Extract the [x, y] coordinate from the center of the cell holding the provided text.  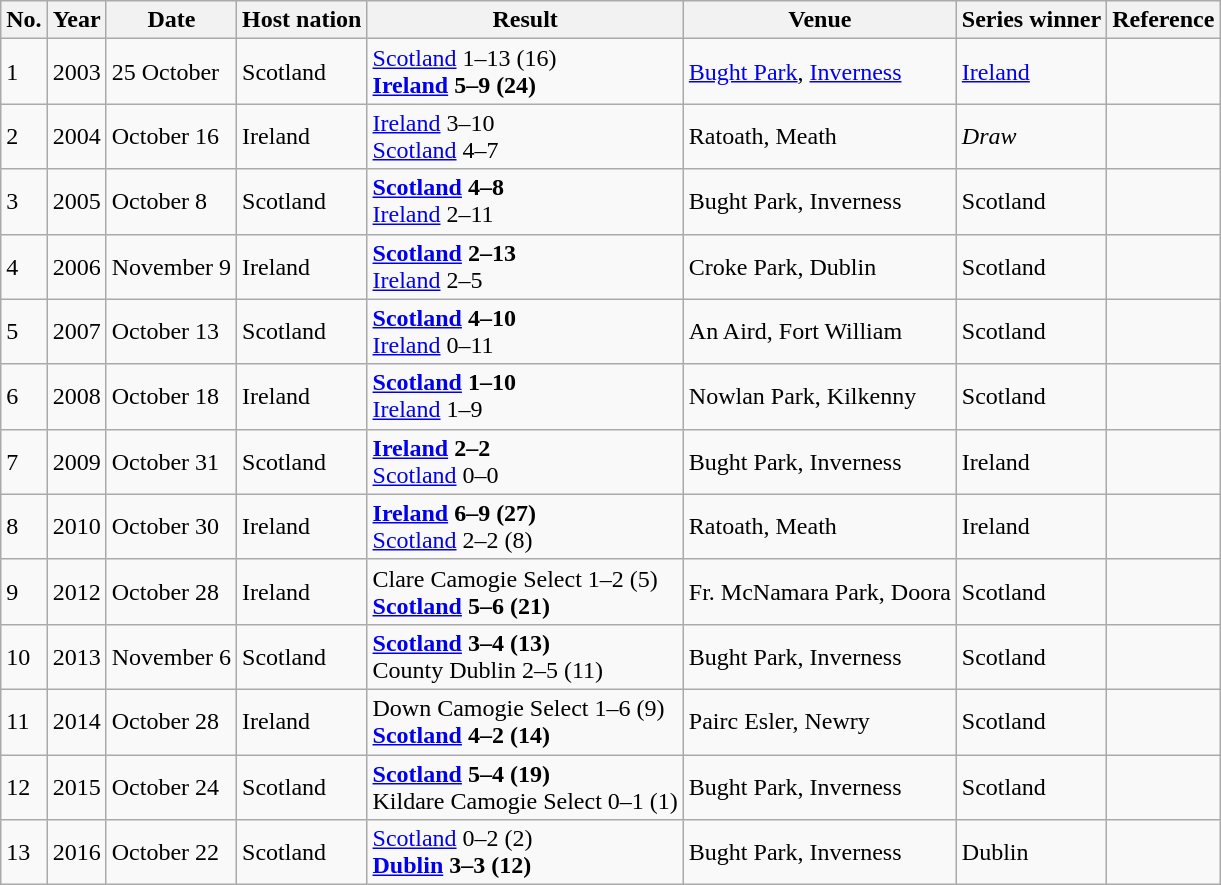
Scotland 2–13 Ireland 2–5 [525, 266]
No. [24, 20]
October 30 [171, 526]
November 6 [171, 656]
October 13 [171, 332]
2015 [76, 786]
Fr. McNamara Park, Doora [820, 592]
October 31 [171, 462]
An Aird, Fort William [820, 332]
October 16 [171, 136]
4 [24, 266]
2010 [76, 526]
Scotland 1–13 (16)Ireland 5–9 (24) [525, 72]
October 8 [171, 202]
25 October [171, 72]
November 9 [171, 266]
Scotland 5–4 (19) Kildare Camogie Select 0–1 (1) [525, 786]
2004 [76, 136]
2013 [76, 656]
2014 [76, 722]
6 [24, 396]
2008 [76, 396]
7 [24, 462]
2006 [76, 266]
Year [76, 20]
Scotland 3–4 (13) County Dublin 2–5 (11) [525, 656]
Scotland 4–10 Ireland 0–11 [525, 332]
2007 [76, 332]
Clare Camogie Select 1–2 (5) Scotland 5–6 (21) [525, 592]
11 [24, 722]
12 [24, 786]
2 [24, 136]
8 [24, 526]
Host nation [302, 20]
Ireland 6–9 (27) Scotland 2–2 (8) [525, 526]
2016 [76, 852]
Series winner [1031, 20]
Date [171, 20]
October 18 [171, 396]
October 24 [171, 786]
Ireland 2–2 Scotland 0–0 [525, 462]
1 [24, 72]
October 22 [171, 852]
Venue [820, 20]
2003 [76, 72]
9 [24, 592]
5 [24, 332]
Scotland 1–10 Ireland 1–9 [525, 396]
Reference [1164, 20]
2005 [76, 202]
Draw [1031, 136]
Croke Park, Dublin [820, 266]
Dublin [1031, 852]
Scotland 0–2 (2) Dublin 3–3 (12) [525, 852]
2009 [76, 462]
Pairc Esler, Newry [820, 722]
Scotland 4–8 Ireland 2–11 [525, 202]
2012 [76, 592]
13 [24, 852]
10 [24, 656]
Down Camogie Select 1–6 (9) Scotland 4–2 (14) [525, 722]
Nowlan Park, Kilkenny [820, 396]
Ireland 3–10 Scotland 4–7 [525, 136]
3 [24, 202]
Result [525, 20]
